Search for the cell housing the specified text and yield its (X, Y) center coordinate. 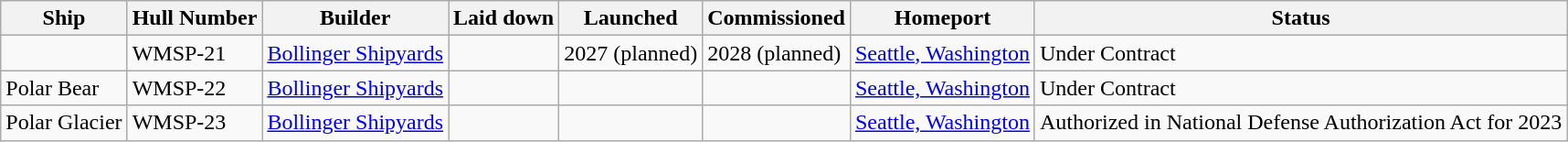
Authorized in National Defense Authorization Act for 2023 (1300, 123)
2027 (planned) (630, 53)
Commissioned (777, 18)
Polar Glacier (64, 123)
Builder (355, 18)
Status (1300, 18)
Hull Number (195, 18)
WMSP-22 (195, 88)
Launched (630, 18)
Ship (64, 18)
Polar Bear (64, 88)
Laid down (504, 18)
Homeport (942, 18)
2028 (planned) (777, 53)
WMSP-23 (195, 123)
WMSP-21 (195, 53)
